Locate the cell with the specified text and output its [X, Y] center coordinate. 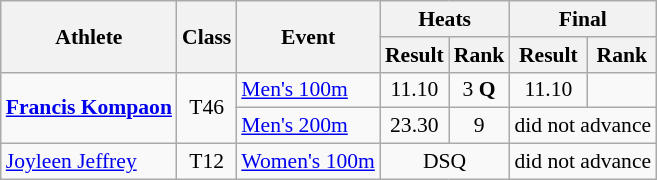
Class [206, 36]
23.30 [414, 126]
T12 [206, 162]
Joyleen Jeffrey [89, 162]
Heats [444, 19]
Athlete [89, 36]
DSQ [444, 162]
Final [582, 19]
Women's 100m [308, 162]
T46 [206, 108]
9 [480, 126]
3 Q [480, 90]
Men's 100m [308, 90]
Men's 200m [308, 126]
Francis Kompaon [89, 108]
Event [308, 36]
